Pinpoint the cell where the given text exists, returning its [X, Y] midpoint coordinate. 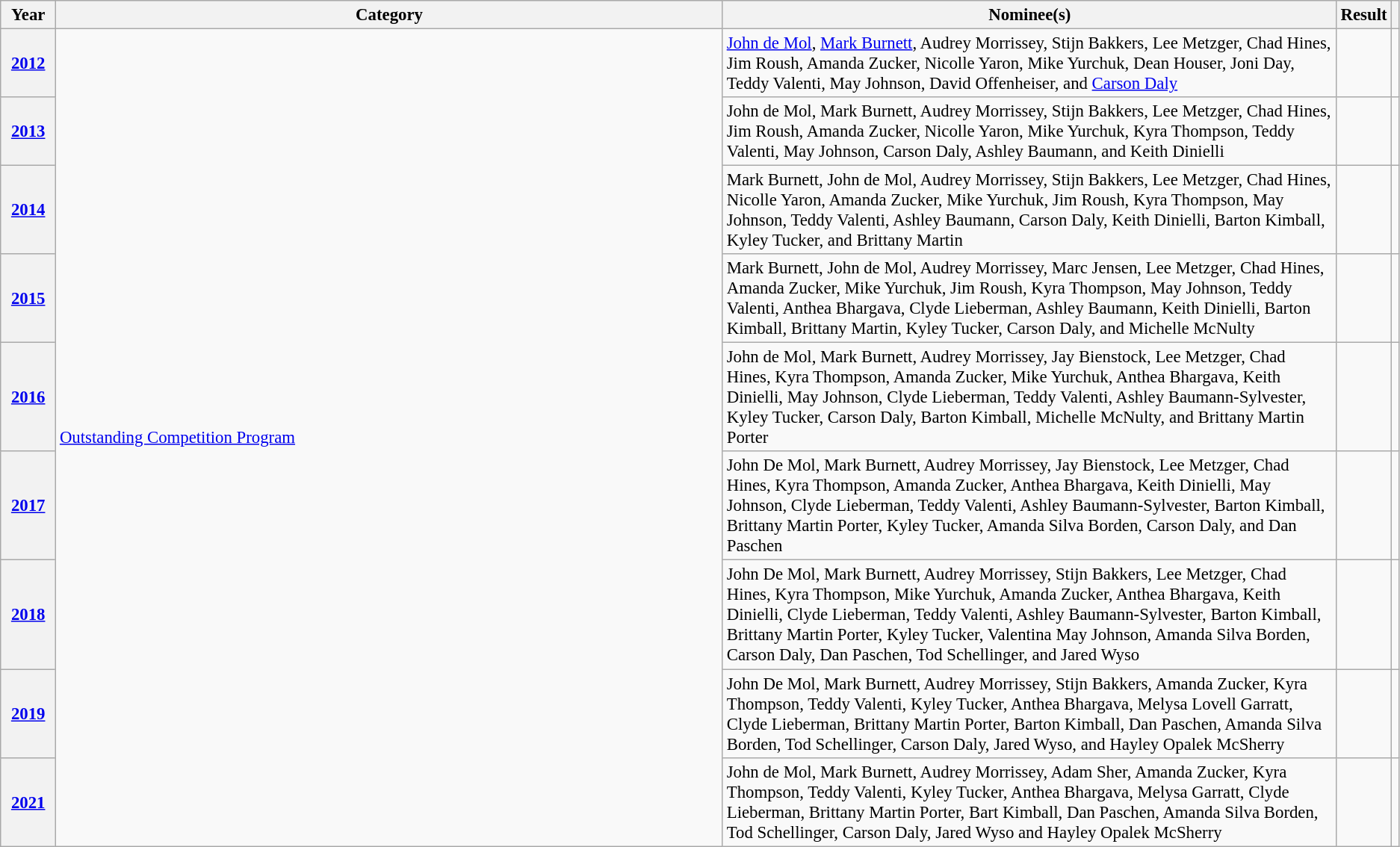
2016 [28, 397]
2017 [28, 506]
2014 [28, 211]
Result [1364, 15]
2021 [28, 802]
2015 [28, 299]
2012 [28, 63]
2013 [28, 131]
2019 [28, 714]
2018 [28, 615]
Outstanding Competition Program [390, 438]
Category [390, 15]
Nominee(s) [1029, 15]
Year [28, 15]
